Capture the cell that displays the provided text and extract its [x, y] central coordinate. 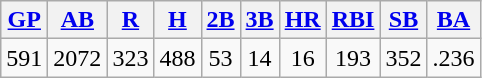
591 [24, 58]
R [130, 20]
323 [130, 58]
2072 [78, 58]
AB [78, 20]
53 [220, 58]
14 [260, 58]
RBI [353, 20]
352 [404, 58]
H [178, 20]
SB [404, 20]
HR [302, 20]
BA [454, 20]
.236 [454, 58]
488 [178, 58]
193 [353, 58]
3B [260, 20]
16 [302, 58]
GP [24, 20]
2B [220, 20]
